Pinpoint the cell where the given text exists, returning its [X, Y] midpoint coordinate. 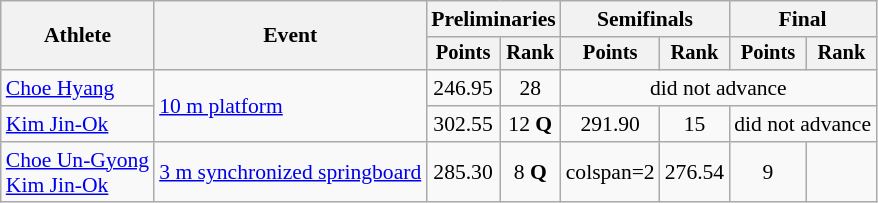
10 m platform [290, 106]
15 [694, 124]
8 Q [530, 172]
Choe Un-GyongKim Jin-Ok [78, 172]
246.95 [463, 88]
Kim Jin-Ok [78, 124]
291.90 [610, 124]
colspan=2 [610, 172]
Semifinals [646, 19]
Athlete [78, 36]
28 [530, 88]
285.30 [463, 172]
12 Q [530, 124]
Choe Hyang [78, 88]
3 m synchronized springboard [290, 172]
302.55 [463, 124]
Preliminaries [493, 19]
Event [290, 36]
Final [802, 19]
276.54 [694, 172]
9 [768, 172]
